Detect which cell encompasses the target text, then output its [X, Y] center coordinate. 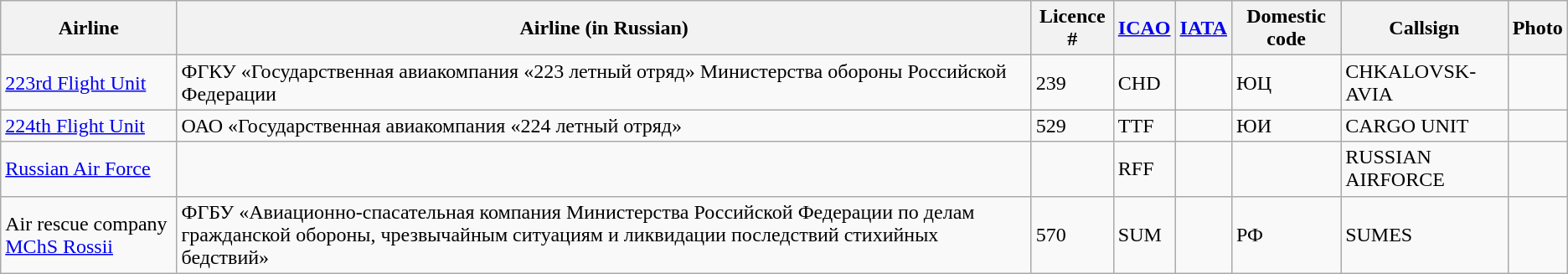
223rd Flight Unit [89, 82]
Photo [1538, 28]
RUSSIAN AIRFORCE [1425, 169]
RFF [1144, 169]
Airline (in Russian) [604, 28]
ФГКУ «Государственная авиакомпания «223 летный отряд» Министерства обороны Российской Федерации [604, 82]
РФ [1287, 235]
224th Flight Unit [89, 126]
ЮЦ [1287, 82]
SUM [1144, 235]
ICAO [1144, 28]
Callsign [1425, 28]
Licence # [1072, 28]
CHD [1144, 82]
Domestic code [1287, 28]
CHKALOVSK-AVIA [1425, 82]
CARGO UNIT [1425, 126]
529 [1072, 126]
239 [1072, 82]
IATA [1204, 28]
ЮИ [1287, 126]
Air rescue company MChS Rossii [89, 235]
Airline [89, 28]
SUMES [1425, 235]
Russian Air Force [89, 169]
ОАО «Государственная авиакомпания «224 летный отряд» [604, 126]
TTF [1144, 126]
570 [1072, 235]
